Determine the [X, Y] coordinate at the center of the cell enclosing the given text.  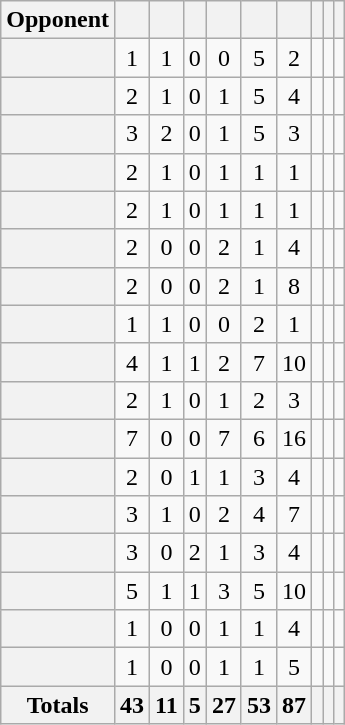
Opponent [58, 20]
43 [132, 705]
11 [167, 705]
16 [294, 438]
87 [294, 705]
53 [258, 705]
6 [258, 438]
8 [294, 286]
27 [224, 705]
Totals [58, 705]
